Find where the given text appears and provide that cell's center as (x, y) coordinate. 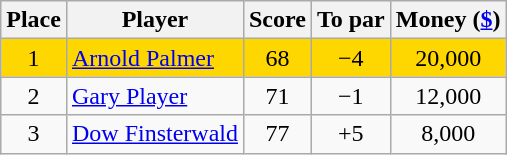
12,000 (448, 96)
1 (34, 58)
Score (277, 20)
20,000 (448, 58)
To par (350, 20)
Dow Finsterwald (154, 134)
71 (277, 96)
77 (277, 134)
Arnold Palmer (154, 58)
Place (34, 20)
−1 (350, 96)
8,000 (448, 134)
68 (277, 58)
Money ($) (448, 20)
+5 (350, 134)
Gary Player (154, 96)
3 (34, 134)
2 (34, 96)
Player (154, 20)
−4 (350, 58)
